Output the [x, y] coordinate of the center of the cell containing the given text.  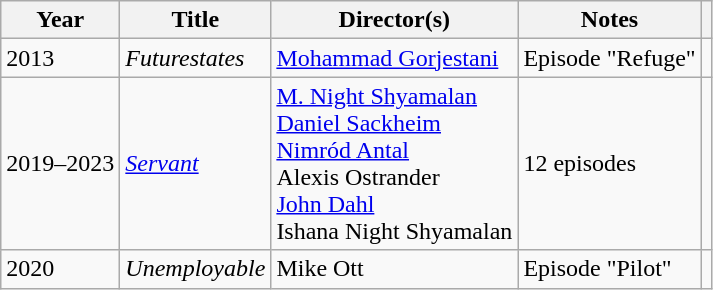
2013 [60, 58]
Unemployable [196, 269]
Title [196, 20]
Notes [610, 20]
Servant [196, 164]
Mike Ott [394, 269]
2019–2023 [60, 164]
Year [60, 20]
2020 [60, 269]
Mohammad Gorjestani [394, 58]
Futurestates [196, 58]
Director(s) [394, 20]
12 episodes [610, 164]
M. Night ShyamalanDaniel SackheimNimród AntalAlexis OstranderJohn DahlIshana Night Shyamalan [394, 164]
Episode "Pilot" [610, 269]
Episode "Refuge" [610, 58]
